Return the [x, y] coordinate for the center point of the cell that contains the specified text.  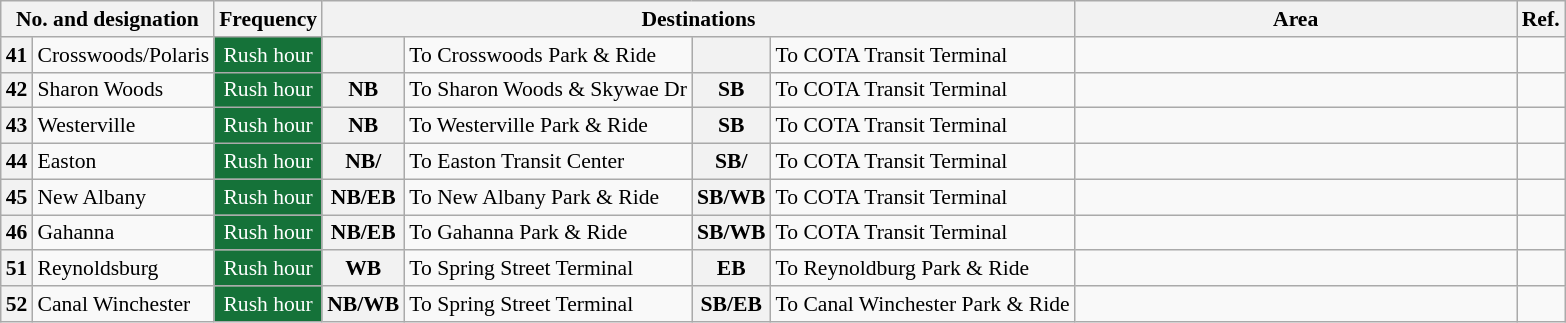
Destinations [698, 19]
To Canal Winchester Park & Ride [922, 304]
To Westerville Park & Ride [548, 126]
Crosswoods/Polaris [123, 55]
SB/EB [732, 304]
42 [17, 90]
Sharon Woods [123, 90]
44 [17, 162]
Frequency [268, 19]
To Sharon Woods & Skywae Dr [548, 90]
NB/WB [363, 304]
Gahanna [123, 233]
41 [17, 55]
To Gahanna Park & Ride [548, 233]
To Reynoldburg Park & Ride [922, 269]
45 [17, 197]
NB/ [363, 162]
To Crosswoods Park & Ride [548, 55]
Canal Winchester [123, 304]
To New Albany Park & Ride [548, 197]
Area [1296, 19]
WB [363, 269]
43 [17, 126]
Reynoldsburg [123, 269]
Ref. [1541, 19]
SB/ [732, 162]
51 [17, 269]
To Easton Transit Center [548, 162]
46 [17, 233]
New Albany [123, 197]
Westerville [123, 126]
52 [17, 304]
EB [732, 269]
No. and designation [108, 19]
Easton [123, 162]
